Detect which cell encompasses the target text, then output its [X, Y] center coordinate. 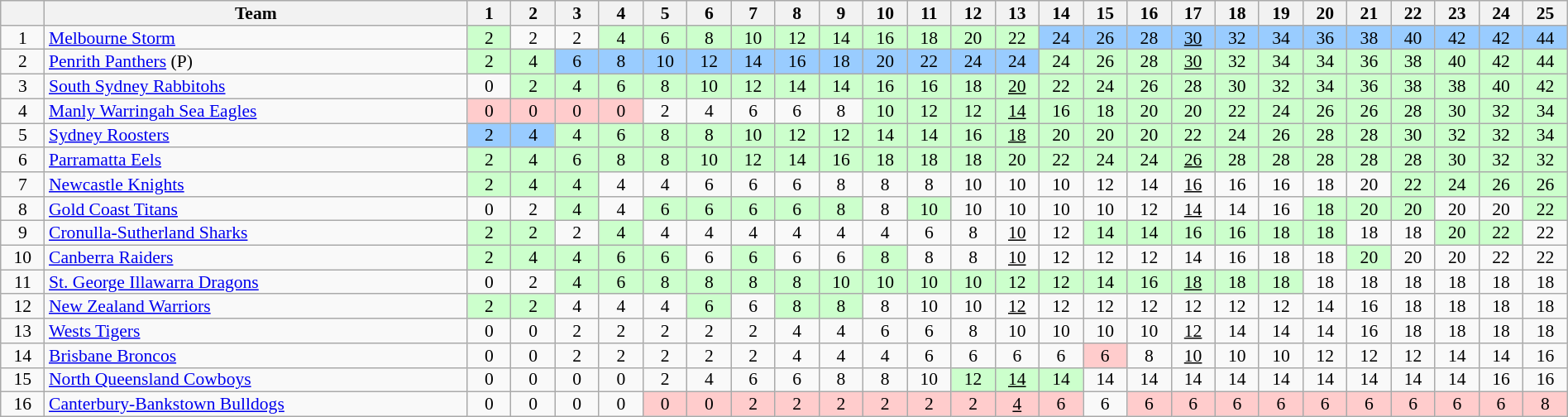
North Queensland Cowboys [256, 380]
Parramatta Eels [256, 160]
21 [1370, 13]
Wests Tigers [256, 331]
Penrith Panthers (P) [256, 62]
Team [256, 13]
Sydney Roosters [256, 136]
Melbourne Storm [256, 38]
Brisbane Broncos [256, 356]
St. George Illawarra Dragons [256, 282]
Gold Coast Titans [256, 209]
South Sydney Rabbitohs [256, 87]
Manly Warringah Sea Eagles [256, 111]
New Zealand Warriors [256, 307]
25 [1546, 13]
Newcastle Knights [256, 185]
23 [1457, 13]
19 [1280, 13]
17 [1193, 13]
Cronulla-Sutherland Sharks [256, 233]
Canberra Raiders [256, 258]
Canterbury-Bankstown Bulldogs [256, 405]
